Scan for the cell matching the given text and deliver its [X, Y] coordinate at center. 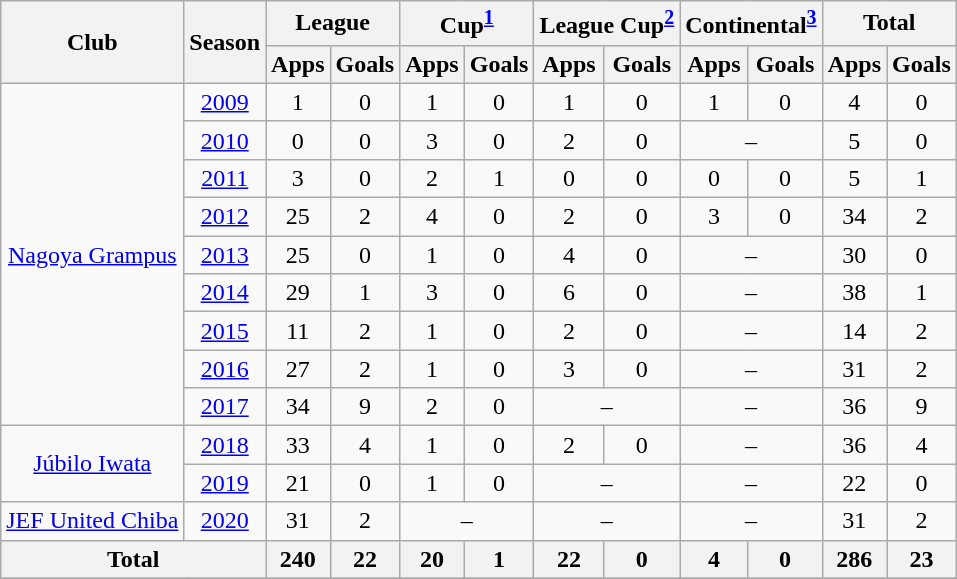
2009 [225, 102]
Júbilo Iwata [92, 464]
League [333, 24]
2016 [225, 369]
20 [432, 559]
30 [854, 255]
286 [854, 559]
38 [854, 293]
Nagoya Grampus [92, 254]
Season [225, 42]
2018 [225, 445]
29 [298, 293]
2015 [225, 331]
21 [298, 483]
2012 [225, 217]
33 [298, 445]
2019 [225, 483]
14 [854, 331]
2013 [225, 255]
240 [298, 559]
Cup1 [467, 24]
2011 [225, 178]
2014 [225, 293]
11 [298, 331]
Continental3 [751, 24]
6 [569, 293]
27 [298, 369]
2017 [225, 407]
JEF United Chiba [92, 521]
Club [92, 42]
2010 [225, 140]
League Cup2 [607, 24]
23 [922, 559]
2020 [225, 521]
